Scan for the cell matching the given text and deliver its [x, y] coordinate at center. 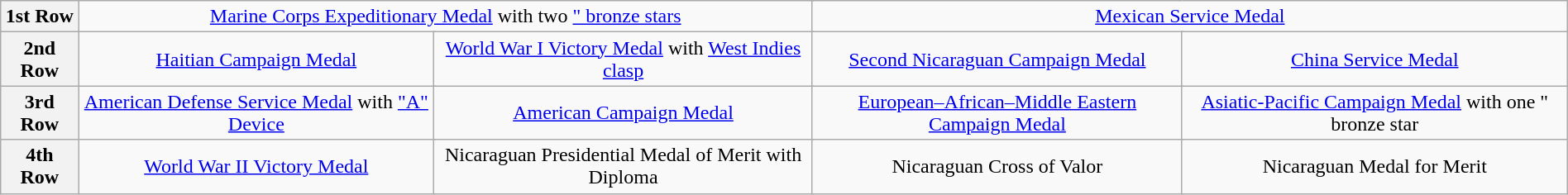
Second Nicaraguan Campaign Medal [997, 59]
Haitian Campaign Medal [256, 59]
Nicaraguan Presidential Medal of Merit with Diploma [624, 167]
1st Row [40, 17]
Asiatic-Pacific Campaign Medal with one " bronze star [1374, 112]
Marine Corps Expeditionary Medal with two " bronze stars [445, 17]
American Campaign Medal [624, 112]
Nicaraguan Medal for Merit [1374, 167]
World War II Victory Medal [256, 167]
World War I Victory Medal with West Indies clasp [624, 59]
Nicaraguan Cross of Valor [997, 167]
China Service Medal [1374, 59]
American Defense Service Medal with "A" Device [256, 112]
4th Row [40, 167]
European–African–Middle Eastern Campaign Medal [997, 112]
2nd Row [40, 59]
Mexican Service Medal [1189, 17]
3rd Row [40, 112]
